Return the [x, y] coordinate for the center point of the cell that contains the specified text.  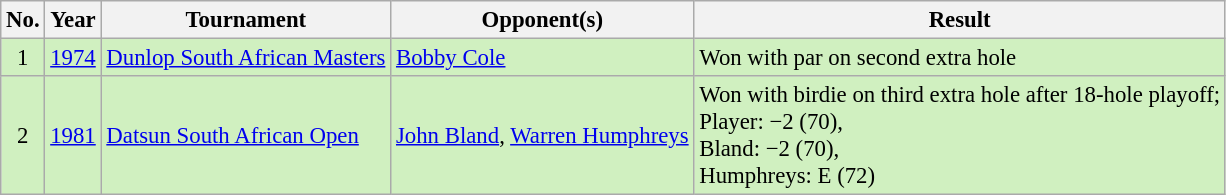
John Bland, Warren Humphreys [542, 136]
1974 [73, 58]
Year [73, 20]
Bobby Cole [542, 58]
Result [960, 20]
1 [23, 58]
Won with birdie on third extra hole after 18-hole playoff;Player: −2 (70),Bland: −2 (70),Humphreys: E (72) [960, 136]
Dunlop South African Masters [246, 58]
Datsun South African Open [246, 136]
1981 [73, 136]
2 [23, 136]
Won with par on second extra hole [960, 58]
Tournament [246, 20]
No. [23, 20]
Opponent(s) [542, 20]
